Output the (X, Y) coordinate of the center of the cell containing the given text.  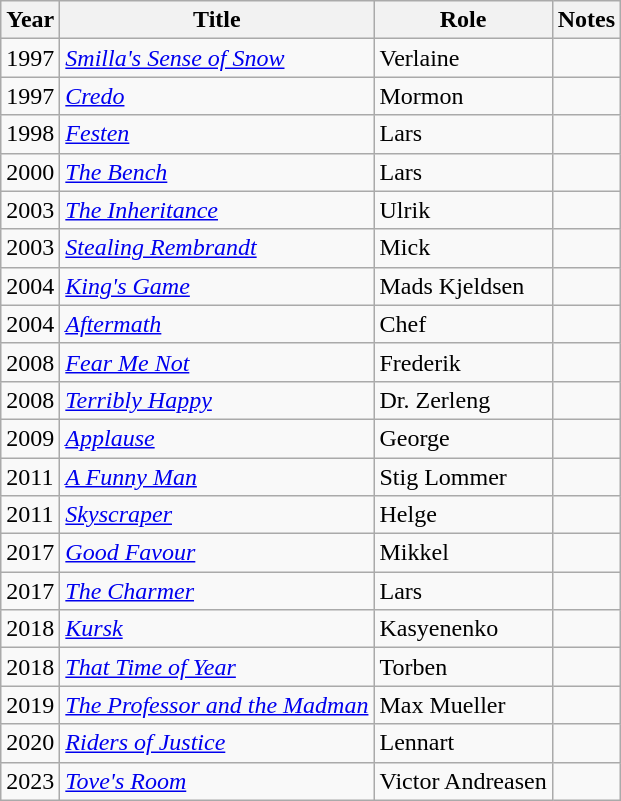
Title (217, 20)
1998 (30, 134)
The Bench (217, 172)
George (463, 438)
King's Game (217, 286)
Verlaine (463, 58)
Mick (463, 248)
2023 (30, 781)
Credo (217, 96)
2000 (30, 172)
Stig Lommer (463, 477)
Year (30, 20)
Aftermath (217, 324)
Chef (463, 324)
A Funny Man (217, 477)
Good Favour (217, 553)
Notes (586, 20)
Mads Kjeldsen (463, 286)
2019 (30, 705)
Riders of Justice (217, 743)
Fear Me Not (217, 362)
Tove's Room (217, 781)
The Charmer (217, 591)
Stealing Rembrandt (217, 248)
Mormon (463, 96)
Skyscraper (217, 515)
2020 (30, 743)
Helge (463, 515)
Role (463, 20)
Terribly Happy (217, 400)
Ulrik (463, 210)
Mikkel (463, 553)
Festen (217, 134)
Max Mueller (463, 705)
Applause (217, 438)
Victor Andreasen (463, 781)
Dr. Zerleng (463, 400)
Kursk (217, 629)
Smilla's Sense of Snow (217, 58)
Torben (463, 667)
Lennart (463, 743)
The Professor and the Madman (217, 705)
Frederik (463, 362)
That Time of Year (217, 667)
2009 (30, 438)
The Inheritance (217, 210)
Kasyenenko (463, 629)
